Determine the (x, y) coordinate at the center of the cell enclosing the given text.  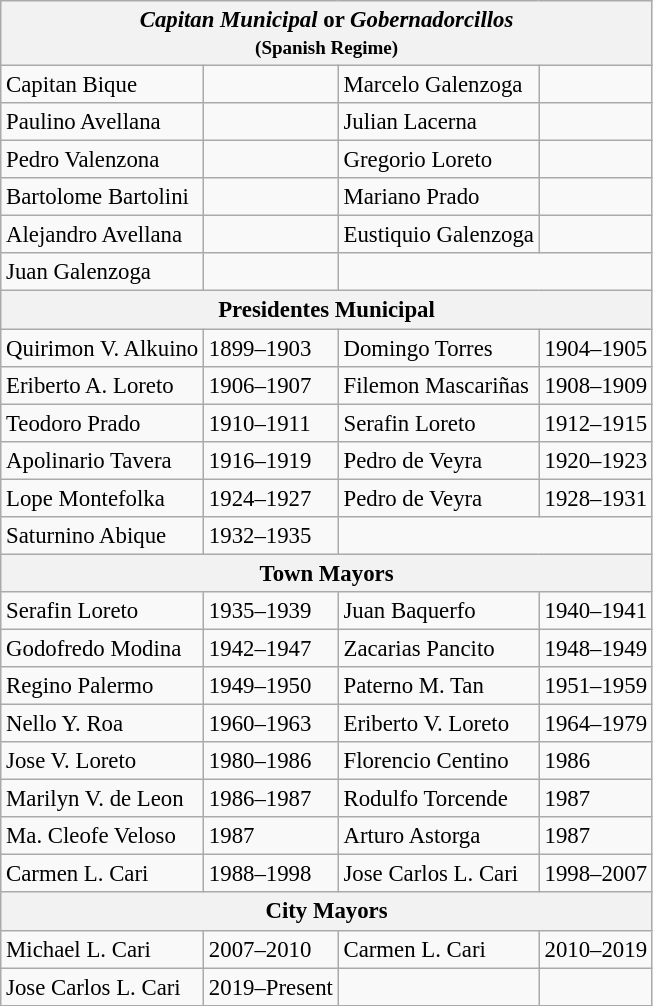
Marilyn V. de Leon (102, 799)
Mariano Prado (438, 197)
1906–1907 (272, 385)
Paulino Avellana (102, 122)
Marcelo Galenzoga (438, 85)
1986–1987 (272, 799)
1964–1979 (596, 724)
1935–1939 (272, 611)
1942–1947 (272, 648)
Paterno M. Tan (438, 686)
Presidentes Municipal (327, 310)
Juan Galenzoga (102, 273)
Capitan Municipal or Gobernadorcillos(Spanish Regime) (327, 34)
1948–1949 (596, 648)
Eriberto A. Loreto (102, 385)
Quirimon V. Alkuino (102, 348)
2010–2019 (596, 949)
Zacarias Pancito (438, 648)
Florencio Centino (438, 761)
Eustiquio Galenzoga (438, 235)
Domingo Torres (438, 348)
Bartolome Bartolini (102, 197)
Arturo Astorga (438, 836)
Rodulfo Torcende (438, 799)
Lope Montefolka (102, 498)
1910–1911 (272, 423)
1916–1919 (272, 460)
1986 (596, 761)
Godofredo Modina (102, 648)
Saturnino Abique (102, 536)
1998–2007 (596, 874)
Julian Lacerna (438, 122)
Regino Palermo (102, 686)
2007–2010 (272, 949)
1988–1998 (272, 874)
2019–Present (272, 987)
Nello Y. Roa (102, 724)
1924–1927 (272, 498)
1908–1909 (596, 385)
City Mayors (327, 912)
1920–1923 (596, 460)
1949–1950 (272, 686)
Filemon Mascariñas (438, 385)
Town Mayors (327, 573)
Ma. Cleofe Veloso (102, 836)
1928–1931 (596, 498)
Alejandro Avellana (102, 235)
1980–1986 (272, 761)
Juan Baquerfo (438, 611)
Capitan Bique (102, 85)
1960–1963 (272, 724)
Jose V. Loreto (102, 761)
Gregorio Loreto (438, 160)
Teodoro Prado (102, 423)
Pedro Valenzona (102, 160)
Michael L. Cari (102, 949)
1899–1903 (272, 348)
Eriberto V. Loreto (438, 724)
1951–1959 (596, 686)
1932–1935 (272, 536)
1912–1915 (596, 423)
Apolinario Tavera (102, 460)
1940–1941 (596, 611)
1904–1905 (596, 348)
